Extract the (X, Y) coordinate from the center of the cell holding the provided text.  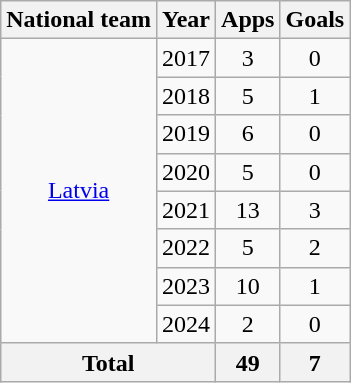
Latvia (79, 191)
13 (248, 210)
Goals (315, 20)
10 (248, 286)
Year (186, 20)
Apps (248, 20)
2020 (186, 172)
2021 (186, 210)
Total (108, 362)
6 (248, 134)
49 (248, 362)
7 (315, 362)
National team (79, 20)
2024 (186, 324)
2022 (186, 248)
2017 (186, 58)
2018 (186, 96)
2019 (186, 134)
2023 (186, 286)
